Locate the cell with the specified text and output its (x, y) center coordinate. 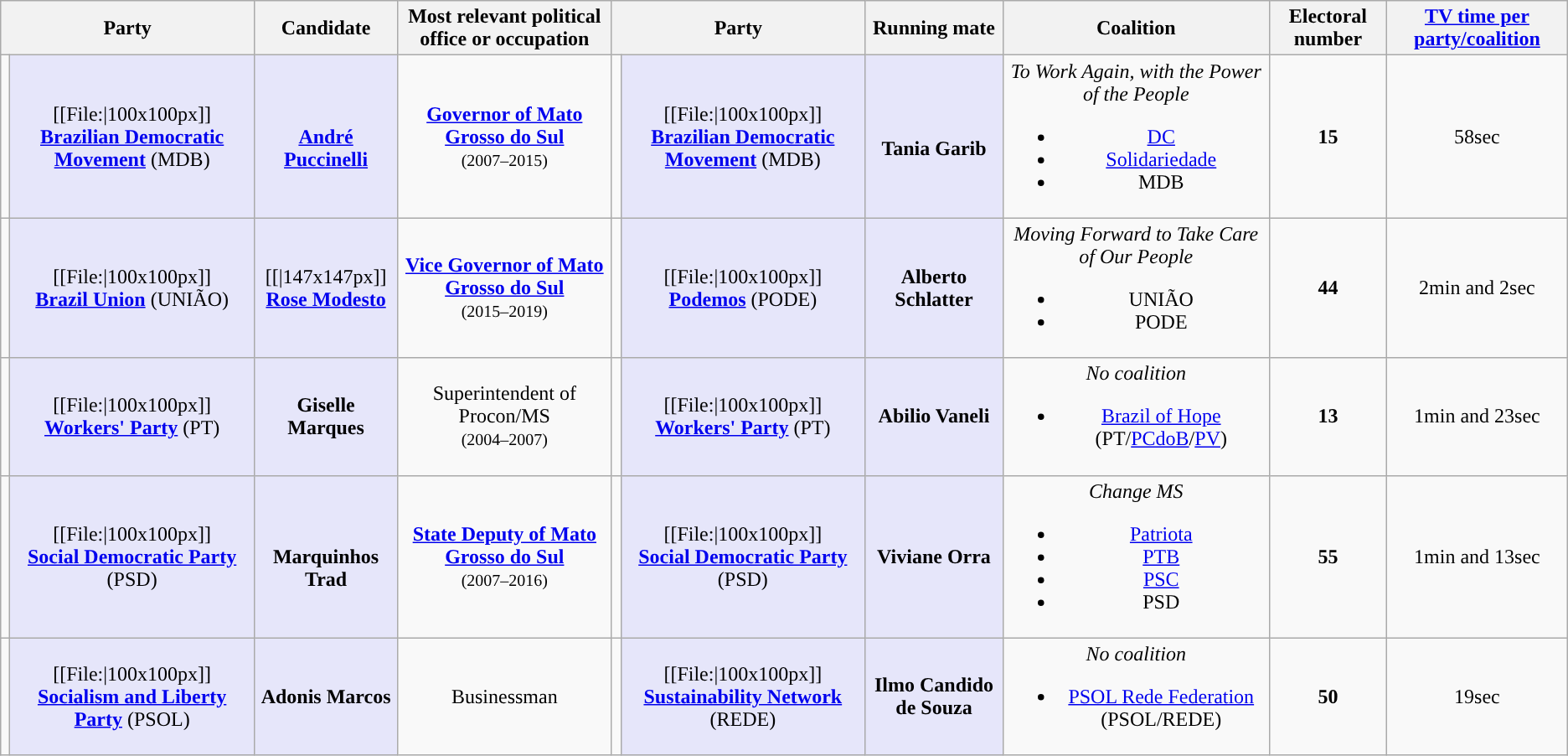
Tania Garib (935, 137)
Adonis Marcos (325, 696)
15 (1328, 137)
Viviane Orra (935, 557)
Giselle Marques (325, 417)
State Deputy of Mato Grosso do Sul (2007–2016) (504, 557)
Vice Governor of Mato Grosso do Sul (2015–2019) (504, 288)
No coalitionBrazil of Hope (PT/PCdoB/PV) (1136, 417)
Electoral number (1328, 28)
Candidate (325, 28)
Alberto Schlatter (935, 288)
No coalitionPSOL Rede Federation (PSOL/REDE) (1136, 696)
Businessman (504, 696)
[[File:|100x100px]] Brazil Union (UNIÃO) (132, 288)
13 (1328, 417)
58sec (1478, 137)
Marquinhos Trad (325, 557)
[[File:|100x100px]] Socialism and Liberty Party (PSOL) (132, 696)
[[File:|100x100px]] Podemos (PODE) (743, 288)
55 (1328, 557)
TV time per party/coalition (1478, 28)
Running mate (935, 28)
44 (1328, 288)
Change MSPatriotaPTBPSCPSD (1136, 557)
André Puccinelli (325, 137)
Abilio Vaneli (935, 417)
1min and 23sec (1478, 417)
Ilmo Candido de Souza (935, 696)
Superintendent of Procon/MS (2004–2007) (504, 417)
Most relevant political office or occupation (504, 28)
Moving Forward to Take Care of Our PeopleUNIÃOPODE (1136, 288)
2min and 2sec (1478, 288)
[[File:|100x100px]] Sustainability Network (REDE) (743, 696)
1min and 13sec (1478, 557)
Coalition (1136, 28)
To Work Again, with the Power of the PeopleDCSolidariedadeMDB (1136, 137)
19sec (1478, 696)
[[|147x147px]] Rose Modesto (325, 288)
Governor of Mato Grosso do Sul (2007–2015) (504, 137)
50 (1328, 696)
